Identify which cell holds the provided text, then report its [X, Y] central coordinate. 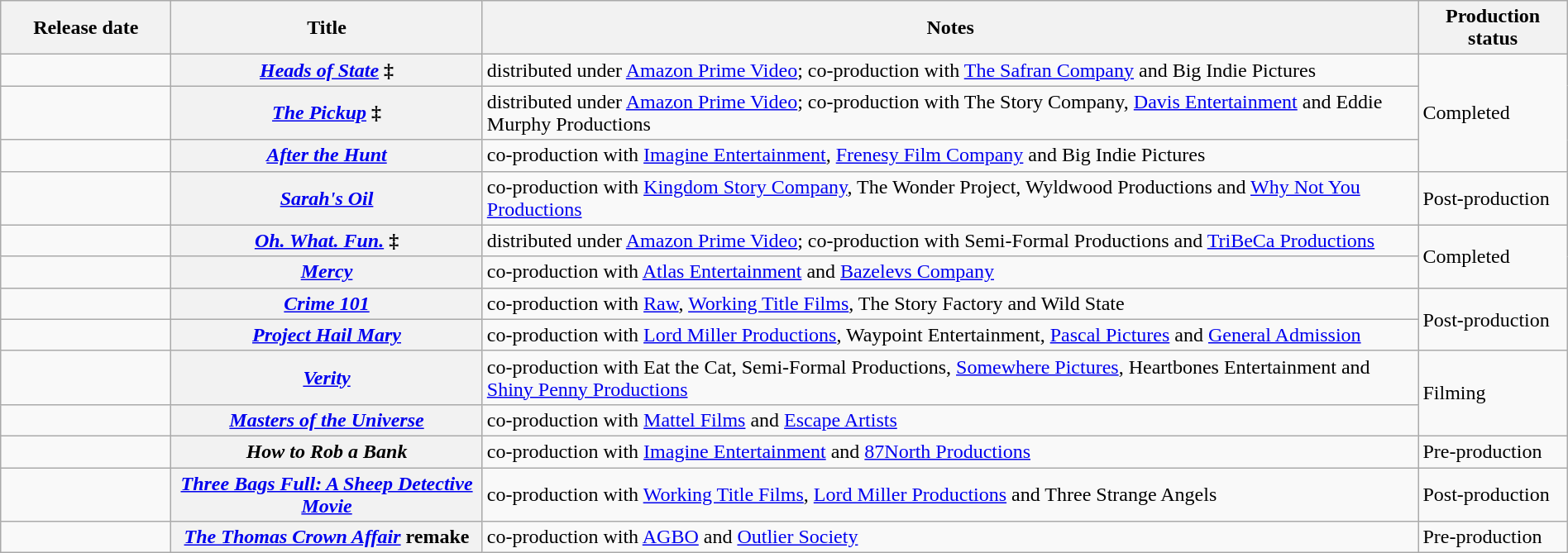
Notes [950, 28]
Project Hail Mary [327, 335]
Crime 101 [327, 303]
co-production with Kingdom Story Company, The Wonder Project, Wyldwood Productions and Why Not You Productions [950, 198]
co-production with Mattel Films and Escape Artists [950, 420]
Masters of the Universe [327, 420]
co-production with Working Title Films, Lord Miller Productions and Three Strange Angels [950, 494]
After the Hunt [327, 155]
co-production with Imagine Entertainment, Frenesy Film Company and Big Indie Pictures [950, 155]
distributed under Amazon Prime Video; co-production with The Story Company, Davis Entertainment and Eddie Murphy Productions [950, 112]
The Pickup ‡ [327, 112]
How to Rob a Bank [327, 451]
Release date [86, 28]
Sarah's Oil [327, 198]
distributed under Amazon Prime Video; co-production with Semi-Formal Productions and TriBeCa Productions [950, 241]
co-production with Imagine Entertainment and 87North Productions [950, 451]
The Thomas Crown Affair remake [327, 537]
distributed under Amazon Prime Video; co-production with The Safran Company and Big Indie Pictures [950, 70]
co-production with Raw, Working Title Films, The Story Factory and Wild State [950, 303]
Production status [1493, 28]
Mercy [327, 272]
Oh. What. Fun. ‡ [327, 241]
co-production with Eat the Cat, Semi-Formal Productions, Somewhere Pictures, Heartbones Entertainment and Shiny Penny Productions [950, 377]
co-production with Lord Miller Productions, Waypoint Entertainment, Pascal Pictures and General Admission [950, 335]
Title [327, 28]
Filming [1493, 393]
co-production with Atlas Entertainment and Bazelevs Company [950, 272]
co-production with AGBO and Outlier Society [950, 537]
Heads of State ‡ [327, 70]
Three Bags Full: A Sheep Detective Movie [327, 494]
Verity [327, 377]
